Output the [X, Y] coordinate of the center of the cell containing the given text.  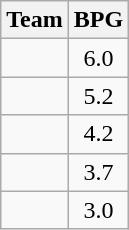
3.7 [98, 172]
6.0 [98, 58]
4.2 [98, 134]
5.2 [98, 96]
Team [35, 20]
3.0 [98, 210]
BPG [98, 20]
